For the text-containing cell, return its midpoint in (X, Y) coordinate format. 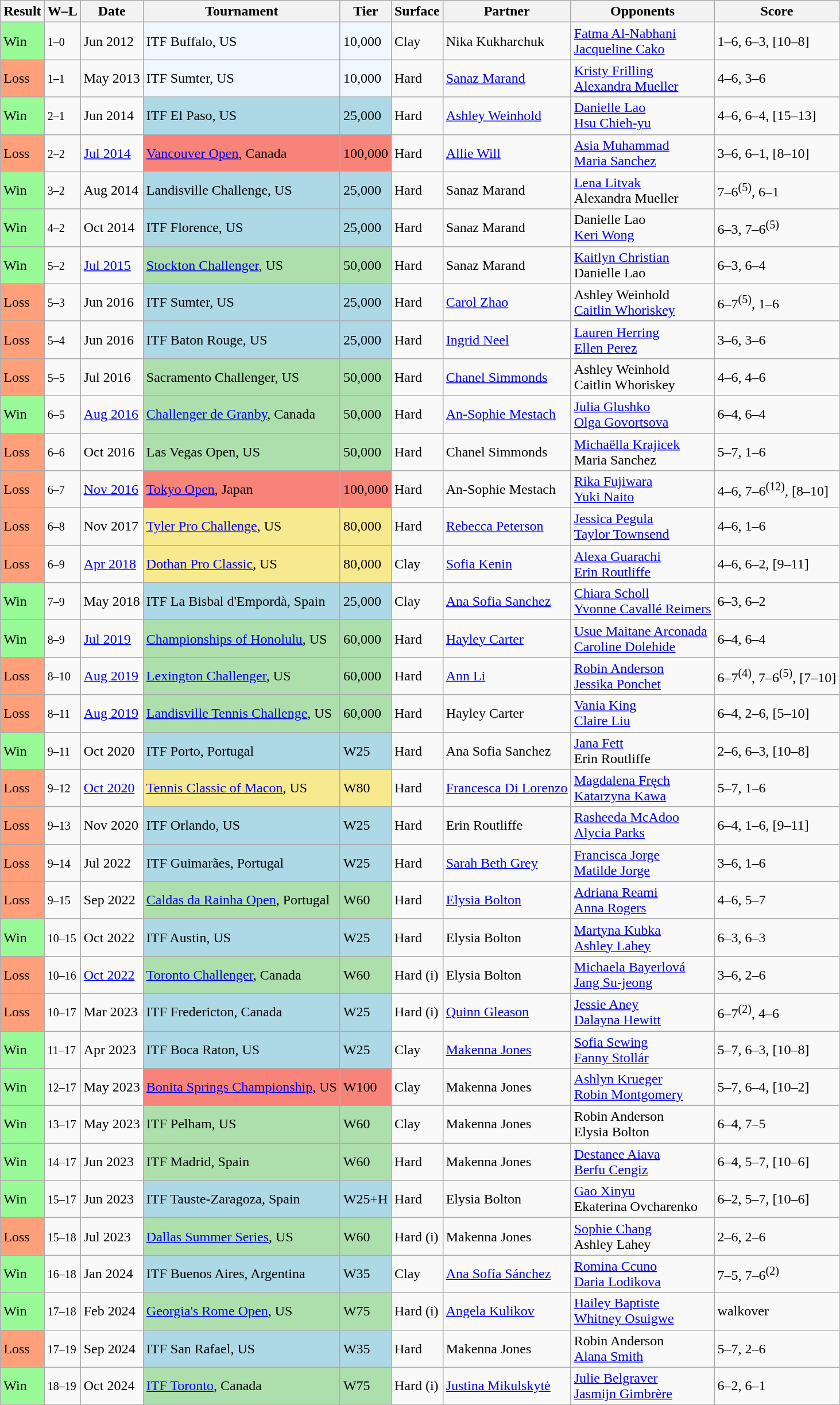
3–6, 3–6 (777, 340)
Jul 2016 (111, 377)
Danielle Lao Keri Wong (642, 227)
2–2 (62, 153)
Erin Routliffe (506, 826)
Allie Will (506, 153)
Angela Kulikov (506, 1311)
Adriana Reami Anna Rogers (642, 900)
W–L (62, 11)
Nov 2017 (111, 527)
ITF Buffalo, US (241, 41)
Vancouver Open, Canada (241, 153)
6–2, 6–1 (777, 1386)
Justina Mikulskytė (506, 1386)
3–6, 2–6 (777, 975)
Lexington Challenger, US (241, 676)
3–2 (62, 191)
Feb 2024 (111, 1311)
Quinn Gleason (506, 1012)
6–8 (62, 527)
Partner (506, 11)
5–7, 6–3, [10–8] (777, 1050)
Dallas Summer Series, US (241, 1237)
Nov 2020 (111, 826)
14–17 (62, 1162)
6–7(4), 7–6(5), [7–10] (777, 676)
9–12 (62, 788)
Georgia's Rome Open, US (241, 1311)
W80 (365, 788)
Opponents (642, 11)
Tier (365, 11)
Nika Kukharchuk (506, 41)
Lena Litvak Alexandra Mueller (642, 191)
4–2 (62, 227)
Result (22, 11)
Sophie Chang Ashley Lahey (642, 1237)
Ashley Weinhold (506, 116)
17–18 (62, 1311)
Kristy Frilling Alexandra Mueller (642, 78)
May 2013 (111, 78)
Sep 2022 (111, 900)
Tyler Pro Challenge, US (241, 527)
6–2, 5–7, [10–6] (777, 1199)
5–5 (62, 377)
Romina Ccuno Daria Lodikova (642, 1274)
Chiara Scholl Yvonne Cavallé Reimers (642, 602)
ITF Baton Rouge, US (241, 340)
11–17 (62, 1050)
Jul 2015 (111, 265)
Vania King Claire Liu (642, 713)
Francesca Di Lorenzo (506, 788)
Alexa Guarachi Erin Routliffe (642, 564)
Oct 2016 (111, 451)
6–3, 6–2 (777, 602)
1–1 (62, 78)
9–11 (62, 751)
6–7 (62, 489)
W25+H (365, 1199)
3–6, 6–1, [8–10] (777, 153)
ITF Austin, US (241, 937)
Jan 2024 (111, 1274)
Usue Maitane Arconada Caroline Dolehide (642, 638)
Aug 2014 (111, 191)
10–16 (62, 975)
Landisville Tennis Challenge, US (241, 713)
2–1 (62, 116)
Destanee Aiava Berfu Cengiz (642, 1162)
Robin Anderson Alana Smith (642, 1348)
7–6(5), 6–1 (777, 191)
4–6, 6–2, [9–11] (777, 564)
Jessica Pegula Taylor Townsend (642, 527)
Julia Glushko Olga Govortsova (642, 415)
Rasheeda McAdoo Alycia Parks (642, 826)
Sarah Beth Grey (506, 862)
8–10 (62, 676)
6–9 (62, 564)
Tournament (241, 11)
Nov 2016 (111, 489)
6–3, 6–3 (777, 937)
Ann Li (506, 676)
Caldas da Rainha Open, Portugal (241, 900)
Martyna Kubka Ashley Lahey (642, 937)
Oct 2014 (111, 227)
Michaela Bayerlová Jang Su-jeong (642, 975)
5–2 (62, 265)
ITF Pelham, US (241, 1124)
6–5 (62, 415)
Dothan Pro Classic, US (241, 564)
2–6, 6–3, [10–8] (777, 751)
ITF Guimarães, Portugal (241, 862)
3–6, 1–6 (777, 862)
Oct 2024 (111, 1386)
Francisca Jorge Matilde Jorge (642, 862)
9–14 (62, 862)
12–17 (62, 1087)
Magdalena Fręch Katarzyna Kawa (642, 788)
Asia Muhammad Maria Sanchez (642, 153)
16–18 (62, 1274)
5–7, 2–6 (777, 1348)
Robin Anderson Elysia Bolton (642, 1124)
6–7(2), 4–6 (777, 1012)
ITF Boca Raton, US (241, 1050)
2–6, 2–6 (777, 1237)
4–6, 6–4, [15–13] (777, 116)
Landisville Challenge, US (241, 191)
Sofia Sewing Fanny Stollár (642, 1050)
Ingrid Neel (506, 340)
13–17 (62, 1124)
9–15 (62, 900)
Las Vegas Open, US (241, 451)
ITF Toronto, Canada (241, 1386)
walkover (777, 1311)
ITF Florence, US (241, 227)
Sep 2024 (111, 1348)
6–3, 6–4 (777, 265)
ITF Fredericton, Canada (241, 1012)
Aug 2016 (111, 415)
Mar 2023 (111, 1012)
Tokyo Open, Japan (241, 489)
Tennis Classic of Macon, US (241, 788)
Hailey Baptiste Whitney Osuigwe (642, 1311)
6–4, 7–5 (777, 1124)
6–3, 7–6(5) (777, 227)
6–7(5), 1–6 (777, 302)
Jul 2019 (111, 638)
7–9 (62, 602)
ITF El Paso, US (241, 116)
Gao Xinyu Ekaterina Ovcharenko (642, 1199)
15–17 (62, 1199)
18–19 (62, 1386)
Julie Belgraver Jasmijn Gimbrère (642, 1386)
Bonita Springs Championship, US (241, 1087)
1–6, 6–3, [10–8] (777, 41)
Robin Anderson Jessika Ponchet (642, 676)
6–6 (62, 451)
8–9 (62, 638)
Ana Sofía Sánchez (506, 1274)
ITF San Rafael, US (241, 1348)
ITF Porto, Portugal (241, 751)
4–6, 1–6 (777, 527)
Apr 2018 (111, 564)
17–19 (62, 1348)
ITF Orlando, US (241, 826)
ITF Tauste-Zaragoza, Spain (241, 1199)
Lauren Herring Ellen Perez (642, 340)
Toronto Challenger, Canada (241, 975)
10–17 (62, 1012)
May 2018 (111, 602)
15–18 (62, 1237)
6–4, 5–7, [10–6] (777, 1162)
7–5, 7–6(2) (777, 1274)
Rika Fujiwara Yuki Naito (642, 489)
4–6, 5–7 (777, 900)
ITF Buenos Aires, Argentina (241, 1274)
6–4, 2–6, [5–10] (777, 713)
Rebecca Peterson (506, 527)
Michaëlla Krajicek Maria Sanchez (642, 451)
5–4 (62, 340)
4–6, 3–6 (777, 78)
Apr 2023 (111, 1050)
Jun 2012 (111, 41)
Ashlyn Krueger Robin Montgomery (642, 1087)
Danielle Lao Hsu Chieh-yu (642, 116)
Jun 2014 (111, 116)
Jana Fett Erin Routliffe (642, 751)
5–3 (62, 302)
8–11 (62, 713)
Surface (417, 11)
Jessie Aney Dalayna Hewitt (642, 1012)
10–15 (62, 937)
Jul 2014 (111, 153)
6–4, 1–6, [9–11] (777, 826)
Date (111, 11)
4–6, 7–6(12), [8–10] (777, 489)
Score (777, 11)
Challenger de Granby, Canada (241, 415)
Carol Zhao (506, 302)
Kaitlyn Christian Danielle Lao (642, 265)
5–7, 6–4, [10–2] (777, 1087)
Sofia Kenin (506, 564)
ITF La Bisbal d'Empordà, Spain (241, 602)
ITF Madrid, Spain (241, 1162)
Sacramento Challenger, US (241, 377)
Jul 2023 (111, 1237)
Jul 2022 (111, 862)
Fatma Al-Nabhani Jacqueline Cako (642, 41)
W100 (365, 1087)
4–6, 4–6 (777, 377)
1–0 (62, 41)
Championships of Honolulu, US (241, 638)
9–13 (62, 826)
Stockton Challenger, US (241, 265)
